Detect which cell encompasses the target text, then output its [x, y] center coordinate. 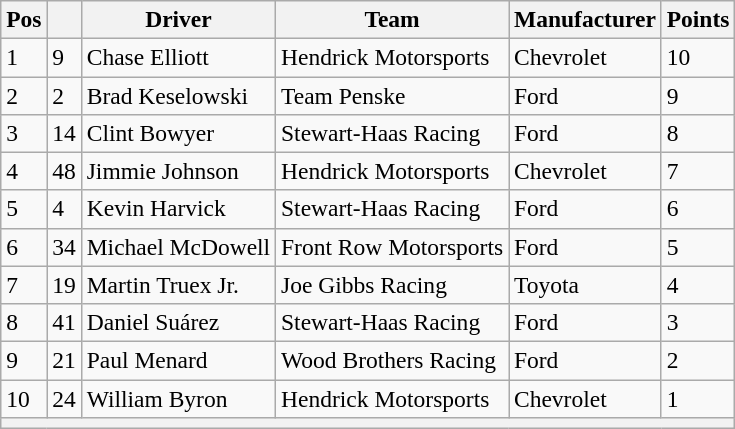
Daniel Suárez [178, 322]
Front Row Motorsports [392, 247]
Team [392, 19]
Chase Elliott [178, 57]
Manufacturer [586, 19]
19 [64, 285]
Joe Gibbs Racing [392, 285]
Toyota [586, 285]
William Byron [178, 398]
Driver [178, 19]
Brad Keselowski [178, 95]
41 [64, 322]
Wood Brothers Racing [392, 360]
21 [64, 360]
Clint Bowyer [178, 133]
Michael McDowell [178, 247]
14 [64, 133]
Martin Truex Jr. [178, 285]
Kevin Harvick [178, 209]
48 [64, 171]
Pos [24, 19]
Team Penske [392, 95]
Points [698, 19]
Jimmie Johnson [178, 171]
Paul Menard [178, 360]
34 [64, 247]
24 [64, 398]
